Identify which cell holds the provided text, then report its [X, Y] central coordinate. 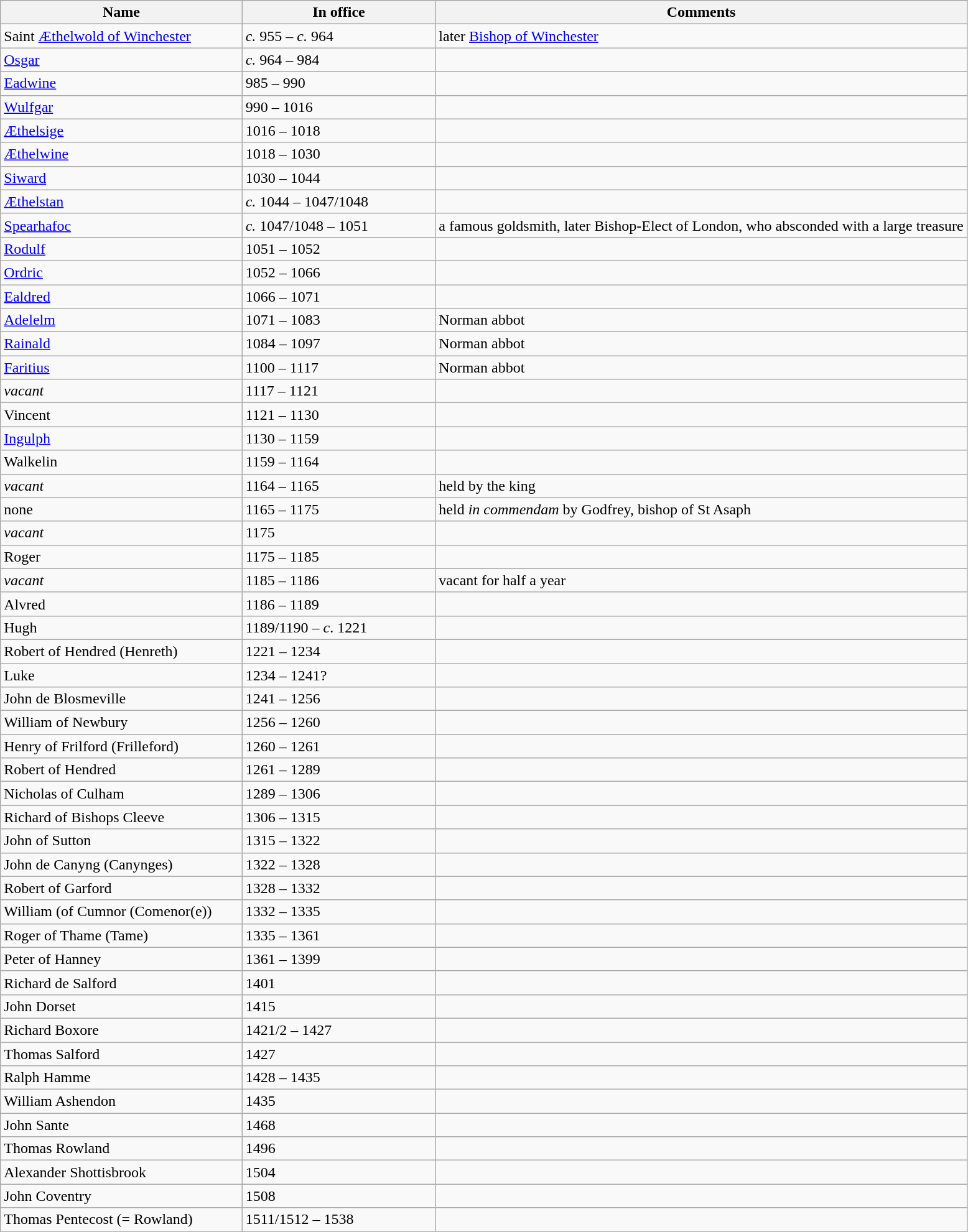
1401 [338, 983]
Thomas Pentecost (= Rowland) [121, 1220]
1051 – 1052 [338, 249]
Ordric [121, 272]
1018 – 1030 [338, 154]
1289 – 1306 [338, 794]
Ralph Hamme [121, 1078]
1315 – 1322 [338, 841]
Osgar [121, 60]
1159 – 1164 [338, 462]
1221 – 1234 [338, 651]
990 – 1016 [338, 107]
John of Sutton [121, 841]
1165 – 1175 [338, 509]
John Coventry [121, 1196]
1175 [338, 533]
1066 – 1071 [338, 297]
1117 – 1121 [338, 391]
1468 [338, 1125]
1030 – 1044 [338, 178]
Henry of Frilford (Frilleford) [121, 746]
Comments [701, 12]
John Sante [121, 1125]
held by the king [701, 486]
c. 955 – c. 964 [338, 36]
1261 – 1289 [338, 770]
1052 – 1066 [338, 272]
1335 – 1361 [338, 935]
Robert of Hendred [121, 770]
c. 1044 – 1047/1048 [338, 201]
1435 [338, 1101]
Robert of Hendred (Henreth) [121, 651]
1421/2 – 1427 [338, 1030]
Æthelstan [121, 201]
1186 – 1189 [338, 604]
1332 – 1335 [338, 912]
vacant for half a year [701, 580]
Luke [121, 675]
none [121, 509]
Æthelsige [121, 131]
William Ashendon [121, 1101]
Name [121, 12]
William (of Cumnor (Comenor(e)) [121, 912]
Richard of Bishops Cleeve [121, 817]
1189/1190 – c. 1221 [338, 628]
1164 – 1165 [338, 486]
1016 – 1018 [338, 131]
Roger of Thame (Tame) [121, 935]
1130 – 1159 [338, 438]
Wulfgar [121, 107]
985 – 990 [338, 83]
held in commendam by Godfrey, bishop of St Asaph [701, 509]
1328 – 1332 [338, 888]
1496 [338, 1149]
Spearhafoc [121, 225]
John de Canyng (Canynges) [121, 864]
Faritius [121, 368]
Robert of Garford [121, 888]
Adelelm [121, 320]
a famous goldsmith, later Bishop-Elect of London, who absconded with a large treasure [701, 225]
1234 – 1241? [338, 675]
John Dorset [121, 1006]
Ealdred [121, 297]
Alexander Shottisbrook [121, 1172]
later Bishop of Winchester [701, 36]
1508 [338, 1196]
1427 [338, 1054]
Richard Boxore [121, 1030]
1071 – 1083 [338, 320]
Walkelin [121, 462]
1415 [338, 1006]
Rodulf [121, 249]
Thomas Salford [121, 1054]
Alvred [121, 604]
1256 – 1260 [338, 723]
c. 964 – 984 [338, 60]
1361 – 1399 [338, 959]
Rainald [121, 344]
1084 – 1097 [338, 344]
In office [338, 12]
1306 – 1315 [338, 817]
1185 – 1186 [338, 580]
John de Blosmeville [121, 699]
1100 – 1117 [338, 368]
William of Newbury [121, 723]
Peter of Hanney [121, 959]
1504 [338, 1172]
Nicholas of Culham [121, 794]
Siward [121, 178]
Vincent [121, 415]
Hugh [121, 628]
Thomas Rowland [121, 1149]
Eadwine [121, 83]
Saint Æthelwold of Winchester [121, 36]
Æthelwine [121, 154]
Roger [121, 557]
1428 – 1435 [338, 1078]
1175 – 1185 [338, 557]
1511/1512 – 1538 [338, 1220]
1260 – 1261 [338, 746]
1322 – 1328 [338, 864]
1121 – 1130 [338, 415]
Richard de Salford [121, 983]
1241 – 1256 [338, 699]
Ingulph [121, 438]
c. 1047/1048 – 1051 [338, 225]
